Extract the (X, Y) coordinate from the center of the cell holding the provided text.  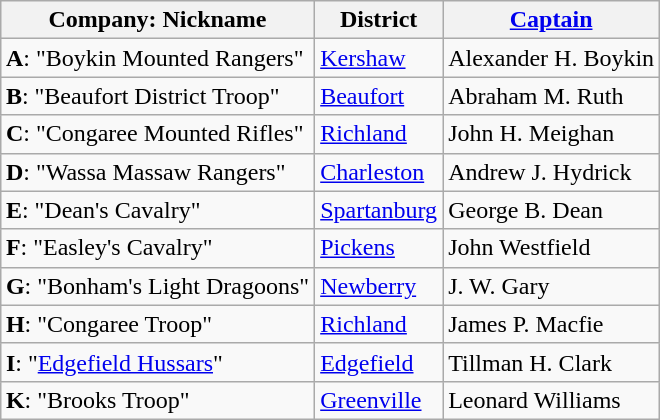
Tillman H. Clark (552, 362)
James P. Macfie (552, 324)
Captain (552, 20)
John H. Meighan (552, 134)
Edgefield (379, 362)
Greenville (379, 400)
John Westfield (552, 248)
Leonard Williams (552, 400)
F: "Easley's Cavalry" (157, 248)
G: "Bonham's Light Dragoons" (157, 286)
District (379, 20)
B: "Beaufort District Troop" (157, 96)
J. W. Gary (552, 286)
Beaufort (379, 96)
Kershaw (379, 58)
Andrew J. Hydrick (552, 172)
Newberry (379, 286)
Alexander H. Boykin (552, 58)
D: "Wassa Massaw Rangers" (157, 172)
Abraham M. Ruth (552, 96)
George B. Dean (552, 210)
E: "Dean's Cavalry" (157, 210)
K: "Brooks Troop" (157, 400)
Charleston (379, 172)
Pickens (379, 248)
A: "Boykin Mounted Rangers" (157, 58)
H: "Congaree Troop" (157, 324)
C: "Congaree Mounted Rifles" (157, 134)
I: "Edgefield Hussars" (157, 362)
Spartanburg (379, 210)
Company: Nickname (157, 20)
